Find where the given text appears and provide that cell's center as [x, y] coordinate. 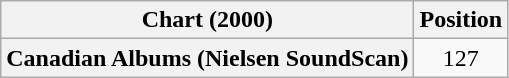
Canadian Albums (Nielsen SoundScan) [208, 58]
Chart (2000) [208, 20]
127 [461, 58]
Position [461, 20]
